Locate the cell with the specified text and output its (x, y) center coordinate. 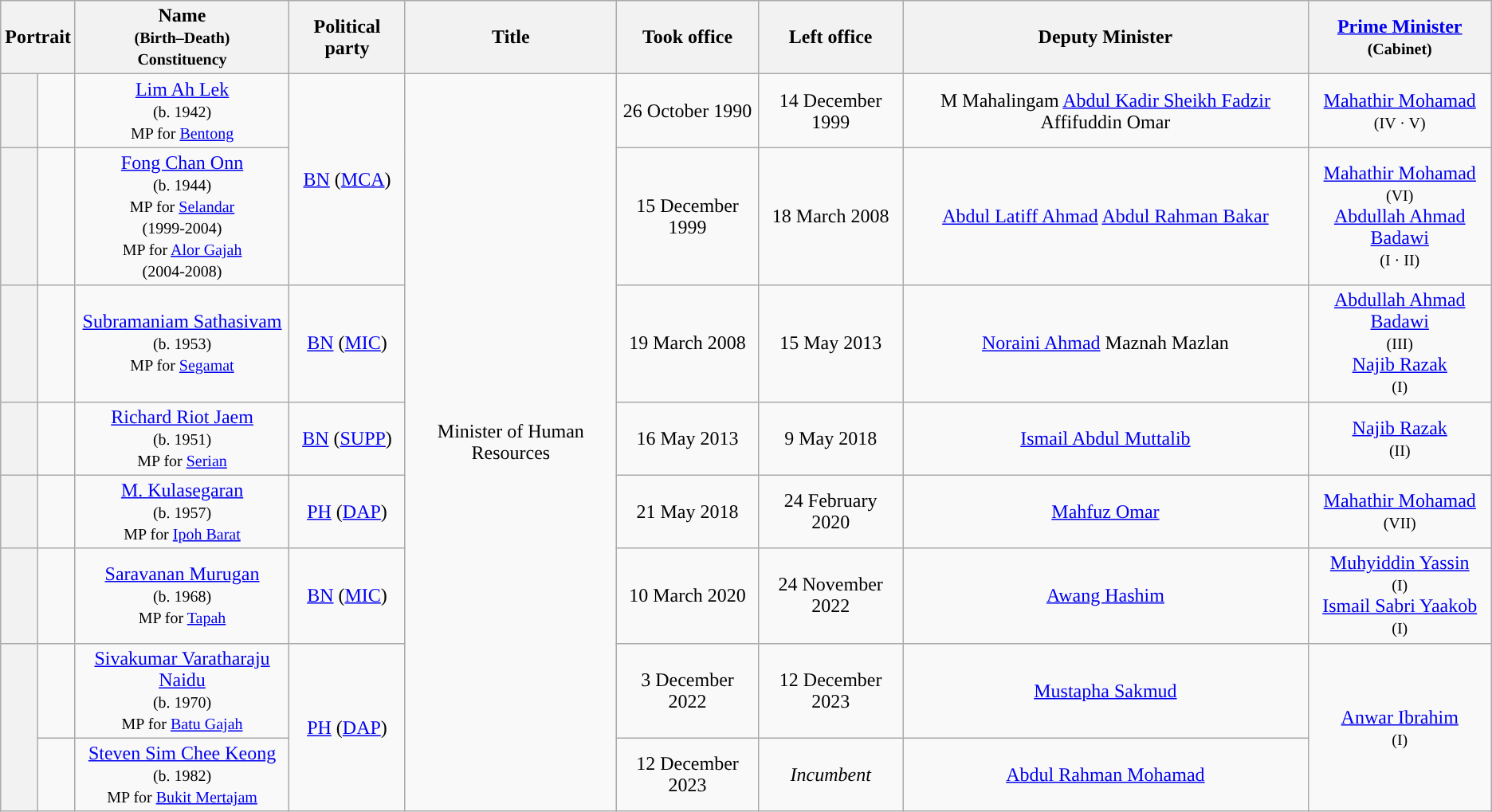
BN (MCA) (347, 180)
Subramaniam Sathasivam(b. 1953)MP for Segamat (182, 343)
M. Kulasegaran(b. 1957)MP for Ipoh Barat (182, 512)
Name(Birth–Death)Constituency (182, 37)
Muhyiddin Yassin(I)Ismail Sabri Yaakob(I) (1400, 596)
3 December 2022 (687, 690)
Ismail Abdul Muttalib (1106, 438)
Noraini Ahmad Maznah Mazlan (1106, 343)
Abdul Latiff Ahmad Abdul Rahman Bakar (1106, 217)
Left office (830, 37)
Mahfuz Omar (1106, 512)
Lim Ah Lek(b. 1942)MP for Bentong (182, 111)
Najib Razak(II) (1400, 438)
24 November 2022 (830, 596)
16 May 2013 (687, 438)
Prime Minister(Cabinet) (1400, 37)
Title (510, 37)
Abdul Rahman Mohamad (1106, 775)
9 May 2018 (830, 438)
Anwar Ibrahim(I) (1400, 727)
Richard Riot Jaem(b. 1951)MP for Serian (182, 438)
Abdullah Ahmad Badawi(III)Najib Razak(I) (1400, 343)
21 May 2018 (687, 512)
14 December 1999 (830, 111)
18 March 2008 (830, 217)
M Mahalingam Abdul Kadir Sheikh Fadzir Affifuddin Omar (1106, 111)
Deputy Minister (1106, 37)
Political party (347, 37)
Took office (687, 37)
Saravanan Murugan(b. 1968)MP for Tapah (182, 596)
15 May 2013 (830, 343)
Portrait (38, 37)
26 October 1990 (687, 111)
10 March 2020 (687, 596)
Mahathir Mohamad(IV · V) (1400, 111)
BN (SUPP) (347, 438)
24 February 2020 (830, 512)
Awang Hashim (1106, 596)
Mahathir Mohamad(VI)Abdullah Ahmad Badawi(I · II) (1400, 217)
Minister of Human Resources (510, 443)
Fong Chan Onn(b. 1944)MP for Selandar(1999-2004) MP for Alor Gajah (2004-2008) (182, 217)
19 March 2008 (687, 343)
Mustapha Sakmud (1106, 690)
Steven Sim Chee Keong(b. 1982)MP for Bukit Mertajam (182, 775)
15 December 1999 (687, 217)
Mahathir Mohamad(VII) (1400, 512)
Incumbent (830, 775)
Sivakumar Varatharaju Naidu(b. 1970)MP for Batu Gajah (182, 690)
